Provide the [X, Y] coordinate of the cell's center where the given text is located.  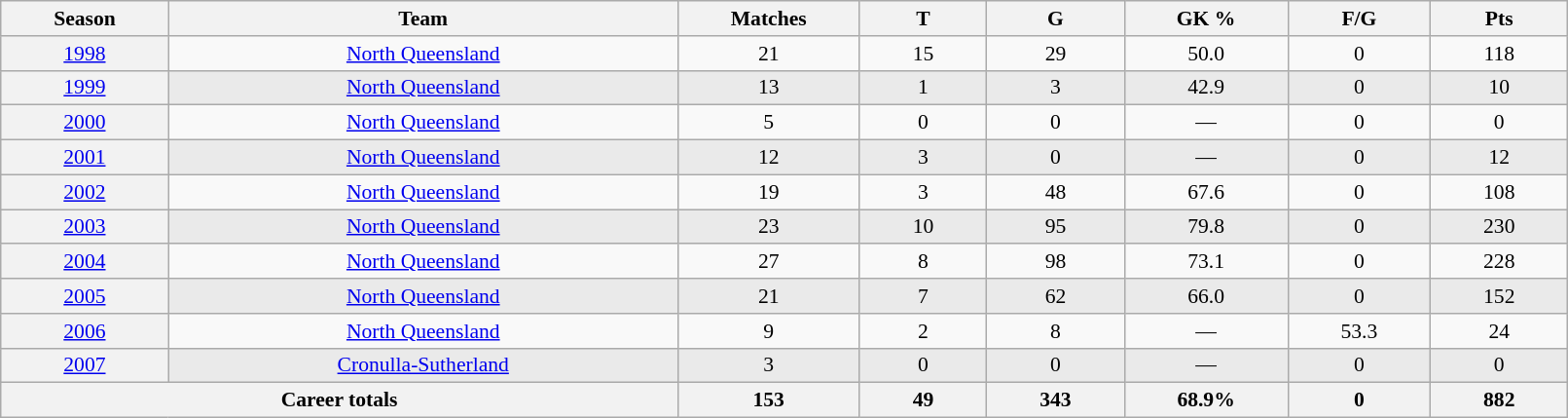
24 [1499, 331]
79.8 [1206, 227]
Team [422, 19]
49 [923, 400]
2003 [85, 227]
29 [1055, 54]
108 [1499, 192]
153 [769, 400]
53.3 [1359, 331]
50.0 [1206, 54]
Season [85, 19]
73.1 [1206, 262]
Career totals [340, 400]
1 [923, 88]
15 [923, 54]
152 [1499, 296]
F/G [1359, 19]
2001 [85, 158]
2004 [85, 262]
882 [1499, 400]
23 [769, 227]
1998 [85, 54]
GK % [1206, 19]
2002 [85, 192]
9 [769, 331]
48 [1055, 192]
Pts [1499, 19]
2 [923, 331]
42.9 [1206, 88]
2005 [85, 296]
118 [1499, 54]
343 [1055, 400]
5 [769, 123]
68.9% [1206, 400]
G [1055, 19]
1999 [85, 88]
13 [769, 88]
228 [1499, 262]
Cronulla-Sutherland [422, 365]
27 [769, 262]
Matches [769, 19]
2007 [85, 365]
19 [769, 192]
230 [1499, 227]
7 [923, 296]
62 [1055, 296]
66.0 [1206, 296]
2006 [85, 331]
98 [1055, 262]
67.6 [1206, 192]
T [923, 19]
95 [1055, 227]
2000 [85, 123]
